Detect which cell encompasses the target text, then output its [X, Y] center coordinate. 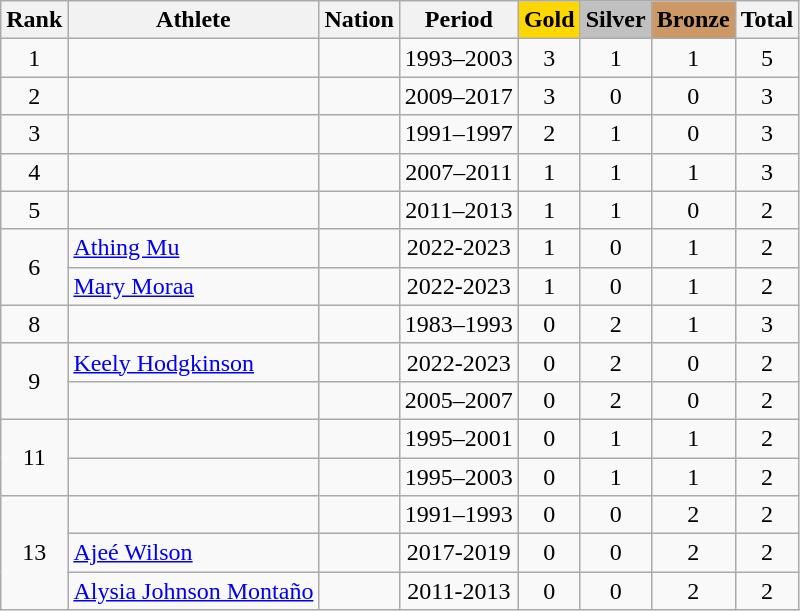
2005–2007 [458, 400]
Silver [616, 20]
1991–1997 [458, 134]
Mary Moraa [194, 286]
2011-2013 [458, 591]
Gold [549, 20]
Alysia Johnson Montaño [194, 591]
Bronze [693, 20]
Rank [34, 20]
4 [34, 172]
13 [34, 553]
11 [34, 457]
1993–2003 [458, 58]
2017-2019 [458, 553]
Athing Mu [194, 248]
Ajeé Wilson [194, 553]
1991–1993 [458, 515]
Athlete [194, 20]
2009–2017 [458, 96]
2011–2013 [458, 210]
1995–2001 [458, 438]
Total [767, 20]
6 [34, 267]
Keely Hodgkinson [194, 362]
1983–1993 [458, 324]
8 [34, 324]
9 [34, 381]
Period [458, 20]
Nation [359, 20]
2007–2011 [458, 172]
1995–2003 [458, 477]
